Return the (x, y) coordinate for the center point of the cell that contains the specified text.  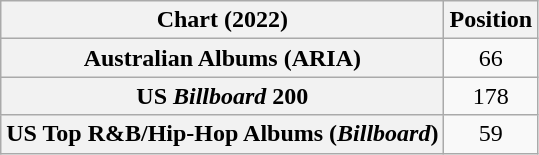
Australian Albums (ARIA) (222, 58)
US Top R&B/Hip-Hop Albums (Billboard) (222, 134)
66 (491, 58)
59 (491, 134)
Position (491, 20)
Chart (2022) (222, 20)
US Billboard 200 (222, 96)
178 (491, 96)
